Find where the given text appears and provide that cell's center as (x, y) coordinate. 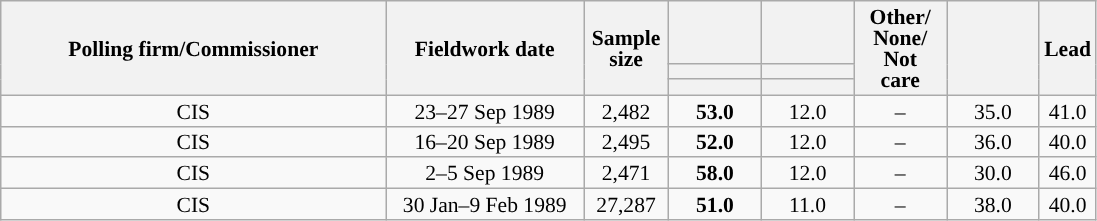
Lead (1068, 48)
16–20 Sep 1989 (485, 142)
30 Jan–9 Feb 1989 (485, 204)
35.0 (992, 110)
51.0 (716, 204)
Polling firm/Commissioner (194, 48)
2,471 (626, 174)
46.0 (1068, 174)
2,495 (626, 142)
58.0 (716, 174)
23–27 Sep 1989 (485, 110)
Sample size (626, 48)
52.0 (716, 142)
2–5 Sep 1989 (485, 174)
36.0 (992, 142)
53.0 (716, 110)
30.0 (992, 174)
38.0 (992, 204)
Fieldwork date (485, 48)
11.0 (808, 204)
27,287 (626, 204)
Other/None/Notcare (900, 48)
2,482 (626, 110)
41.0 (1068, 110)
